Find where the given text appears and provide that cell's center as [X, Y] coordinate. 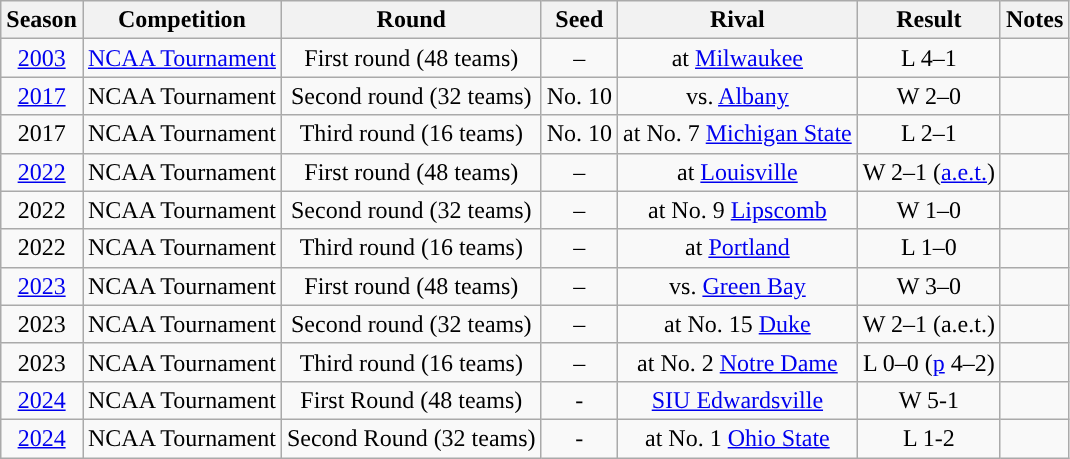
at No. 9 Lipscomb [738, 210]
L 1–0 [928, 248]
Second Round (32 teams) [411, 438]
L 4–1 [928, 58]
2003 [42, 58]
SIU Edwardsville [738, 400]
Result [928, 20]
at Louisville [738, 172]
Competition [182, 20]
at No. 15 Duke [738, 324]
at No. 1 Ohio State [738, 438]
L 1-2 [928, 438]
First Round (48 teams) [411, 400]
vs. Albany [738, 96]
Rival [738, 20]
W 1–0 [928, 210]
W 3–0 [928, 286]
vs. Green Bay [738, 286]
L 2–1 [928, 134]
at No. 7 Michigan State [738, 134]
L 0–0 (p 4–2) [928, 362]
Notes [1034, 20]
W 5-1 [928, 400]
W 2–0 [928, 96]
Season [42, 20]
at No. 2 Notre Dame [738, 362]
Seed [579, 20]
Round [411, 20]
at Portland [738, 248]
at Milwaukee [738, 58]
